For the text-containing cell, return its midpoint in (X, Y) coordinate format. 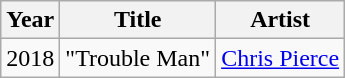
Artist (280, 20)
"Trouble Man" (138, 58)
Chris Pierce (280, 58)
Title (138, 20)
2018 (30, 58)
Year (30, 20)
